From the cell containing the given text, extract its center point as [X, Y] coordinate. 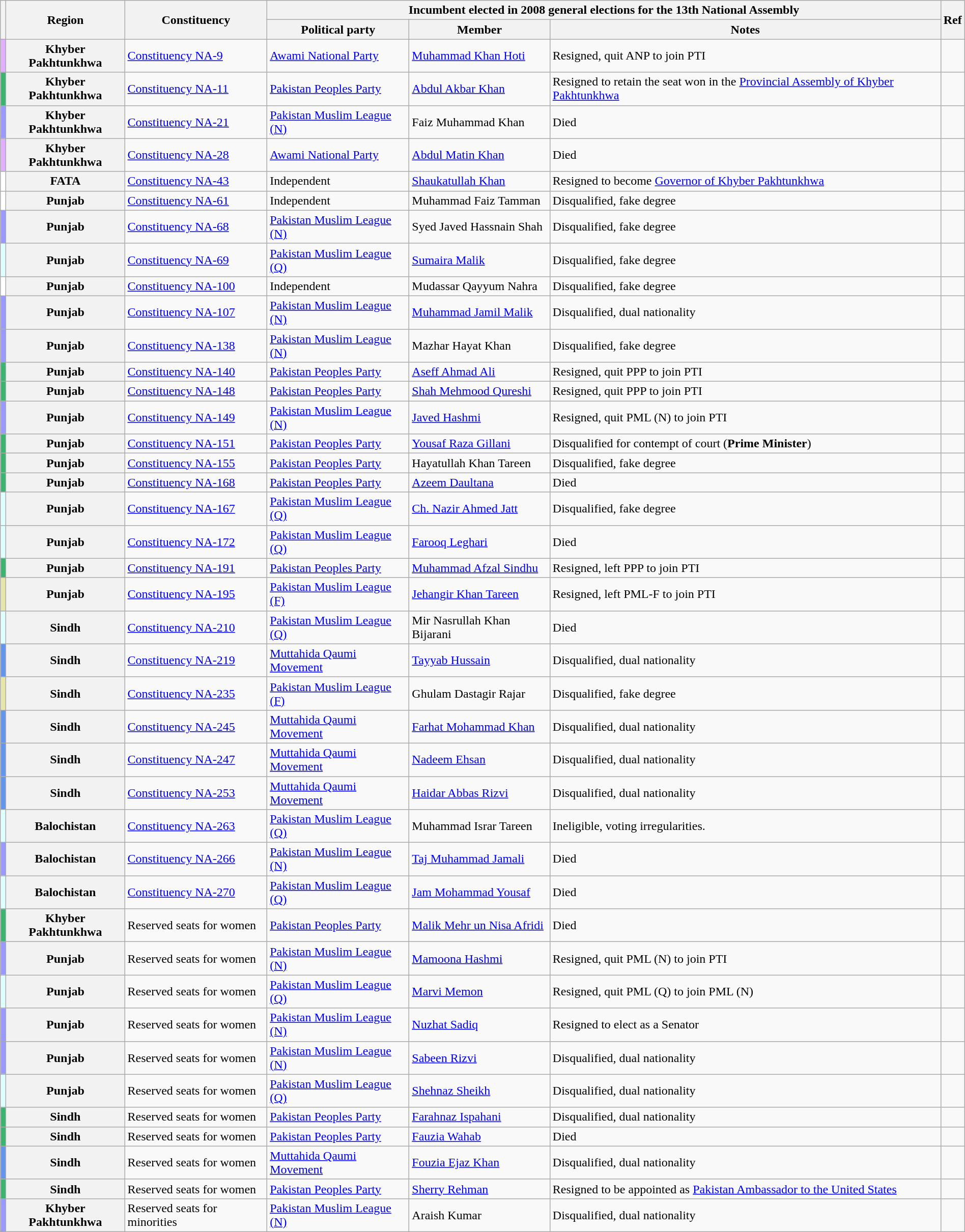
Aseff Ahmad Ali [479, 372]
Azeem Daultana [479, 482]
Constituency NA-43 [196, 181]
Constituency [196, 20]
Sabeen Rizvi [479, 1057]
Mir Nasrullah Khan Bijarani [479, 627]
Jehangir Khan Tareen [479, 594]
Mamoona Hashmi [479, 959]
Sumaira Malik [479, 260]
Farhat Mohammad Khan [479, 727]
Constituency NA-245 [196, 727]
Constituency NA-61 [196, 200]
Resigned to elect as a Senator [745, 1025]
Farahnaz Ispahani [479, 1117]
Constituency NA-28 [196, 155]
Constituency NA-247 [196, 759]
Constituency NA-270 [196, 893]
Tayyab Hussain [479, 661]
Fouzia Ejaz Khan [479, 1162]
Constituency NA-21 [196, 122]
Muhammad Faiz Tamman [479, 200]
Farooq Leghari [479, 541]
Resigned, quit PML (Q) to join PML (N) [745, 991]
Javed Hashmi [479, 417]
Constituency NA-263 [196, 826]
Muhammad Khan Hoti [479, 56]
Abdul Matin Khan [479, 155]
Constituency NA-266 [196, 859]
Resigned to become Governor of Khyber Pakhtunkhwa [745, 181]
Resigned to be appointed as Pakistan Ambassador to the United States [745, 1189]
Constituency NA-138 [196, 345]
Fauzia Wahab [479, 1136]
Resigned, quit ANP to join PTI [745, 56]
Disqualified for contempt of court (Prime Minister) [745, 444]
Malik Mehr un Nisa Afridi [479, 925]
Ch. Nazir Ahmed Jatt [479, 509]
Constituency NA-253 [196, 793]
Ineligible, voting irregularities. [745, 826]
Faiz Muhammad Khan [479, 122]
Mudassar Qayyum Nahra [479, 286]
Political party [338, 30]
Constituency NA-155 [196, 463]
Member [479, 30]
Constituency NA-191 [196, 568]
Hayatullah Khan Tareen [479, 463]
Marvi Memon [479, 991]
Muhammad Afzal Sindhu [479, 568]
Constituency NA-100 [196, 286]
Notes [745, 30]
Mazhar Hayat Khan [479, 345]
Ref [953, 20]
Resigned, left PPP to join PTI [745, 568]
Shah Mehmood Qureshi [479, 391]
Constituency NA-172 [196, 541]
Constituency NA-148 [196, 391]
Muhammad Israr Tareen [479, 826]
Region [65, 20]
Constituency NA-235 [196, 693]
Incumbent elected in 2008 general elections for the 13th National Assembly [604, 10]
Constituency NA-151 [196, 444]
Constituency NA-219 [196, 661]
Shehnaz Sheikh [479, 1091]
Haidar Abbas Rizvi [479, 793]
Taj Muhammad Jamali [479, 859]
Sherry Rehman [479, 1189]
Jam Mohammad Yousaf [479, 893]
Constituency NA-11 [196, 89]
Ghulam Dastagir Rajar [479, 693]
Constituency NA-68 [196, 227]
Shaukatullah Khan [479, 181]
Nuzhat Sadiq [479, 1025]
Constituency NA-69 [196, 260]
Constituency NA-168 [196, 482]
Constituency NA-9 [196, 56]
Constituency NA-149 [196, 417]
Reserved seats for minorities [196, 1215]
Muhammad Jamil Malik [479, 312]
Yousaf Raza Gillani [479, 444]
Resigned, left PML-F to join PTI [745, 594]
Syed Javed Hassnain Shah [479, 227]
Resigned to retain the seat won in the Provincial Assembly of Khyber Pakhtunkhwa [745, 89]
Constituency NA-210 [196, 627]
Constituency NA-195 [196, 594]
Constituency NA-107 [196, 312]
Constituency NA-140 [196, 372]
FATA [65, 181]
Araish Kumar [479, 1215]
Abdul Akbar Khan [479, 89]
Constituency NA-167 [196, 509]
Nadeem Ehsan [479, 759]
